From the cell containing the given text, extract its center point as (x, y) coordinate. 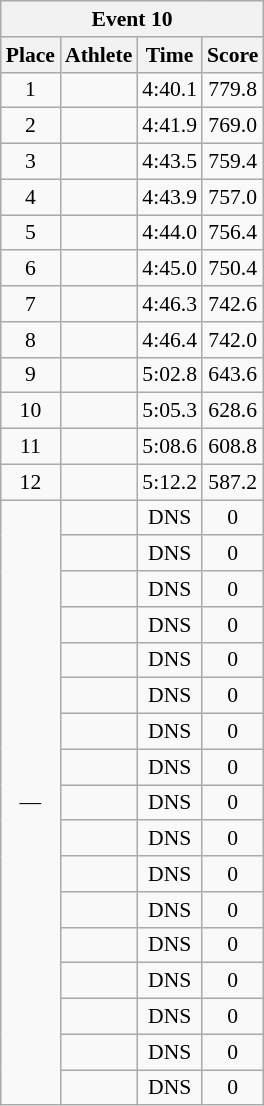
4:46.4 (170, 340)
Athlete (98, 55)
742.0 (232, 340)
11 (30, 447)
4:40.1 (170, 90)
5 (30, 233)
757.0 (232, 197)
742.6 (232, 304)
8 (30, 340)
3 (30, 162)
4:43.9 (170, 197)
10 (30, 411)
5:05.3 (170, 411)
Event 10 (132, 19)
5:12.2 (170, 482)
Score (232, 55)
608.8 (232, 447)
12 (30, 482)
9 (30, 375)
Time (170, 55)
750.4 (232, 269)
1 (30, 90)
4:41.9 (170, 126)
2 (30, 126)
4:46.3 (170, 304)
587.2 (232, 482)
5:02.8 (170, 375)
628.6 (232, 411)
— (30, 803)
4:45.0 (170, 269)
Place (30, 55)
4:44.0 (170, 233)
7 (30, 304)
769.0 (232, 126)
4:43.5 (170, 162)
756.4 (232, 233)
643.6 (232, 375)
779.8 (232, 90)
6 (30, 269)
5:08.6 (170, 447)
759.4 (232, 162)
4 (30, 197)
